From the cell containing the given text, extract its center point as (x, y) coordinate. 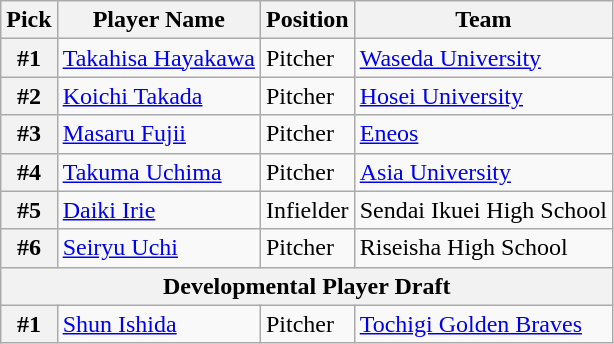
Sendai Ikuei High School (483, 210)
Riseisha High School (483, 248)
Takahisa Hayakawa (158, 58)
Developmental Player Draft (307, 286)
Eneos (483, 134)
Seiryu Uchi (158, 248)
Infielder (307, 210)
#4 (29, 172)
Pick (29, 20)
Takuma Uchima (158, 172)
Hosei University (483, 96)
Daiki Irie (158, 210)
Waseda University (483, 58)
Tochigi Golden Braves (483, 324)
#2 (29, 96)
Shun Ishida (158, 324)
Player Name (158, 20)
#6 (29, 248)
Koichi Takada (158, 96)
Asia University (483, 172)
#3 (29, 134)
Position (307, 20)
Masaru Fujii (158, 134)
#5 (29, 210)
Team (483, 20)
